Pinpoint the cell where the given text exists, returning its (X, Y) midpoint coordinate. 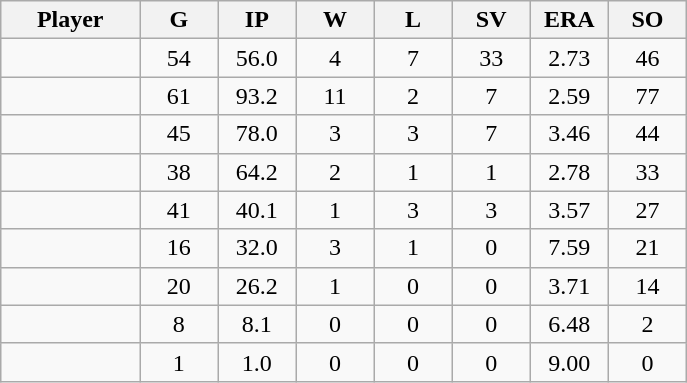
W (335, 20)
Player (70, 20)
54 (179, 58)
9.00 (569, 362)
8.1 (257, 324)
2.73 (569, 58)
44 (647, 134)
16 (179, 248)
38 (179, 172)
27 (647, 210)
56.0 (257, 58)
4 (335, 58)
41 (179, 210)
46 (647, 58)
L (413, 20)
93.2 (257, 96)
SV (491, 20)
77 (647, 96)
26.2 (257, 286)
8 (179, 324)
21 (647, 248)
45 (179, 134)
3.71 (569, 286)
2.59 (569, 96)
78.0 (257, 134)
40.1 (257, 210)
1.0 (257, 362)
32.0 (257, 248)
64.2 (257, 172)
2.78 (569, 172)
6.48 (569, 324)
ERA (569, 20)
3.46 (569, 134)
11 (335, 96)
14 (647, 286)
SO (647, 20)
20 (179, 286)
G (179, 20)
7.59 (569, 248)
IP (257, 20)
3.57 (569, 210)
61 (179, 96)
